From the cell containing the given text, extract its center point as (X, Y) coordinate. 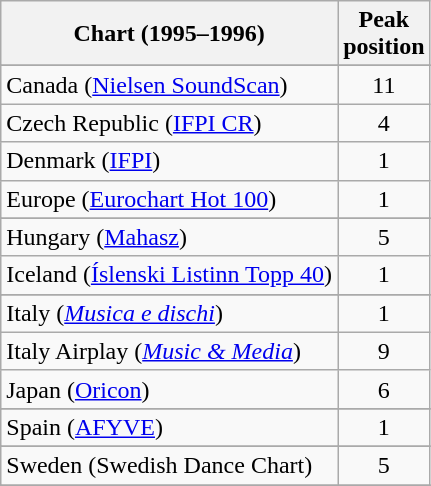
Italy Airplay (Music & Media) (170, 351)
Italy (Musica e dischi) (170, 313)
6 (384, 389)
Europe (Eurochart Hot 100) (170, 199)
9 (384, 351)
Peak position (384, 34)
Canada (Nielsen SoundScan) (170, 85)
Sweden (Swedish Dance Chart) (170, 465)
Japan (Oricon) (170, 389)
Spain (AFYVE) (170, 427)
Iceland (Íslenski Listinn Topp 40) (170, 275)
Czech Republic (IFPI CR) (170, 123)
Chart (1995–1996) (170, 34)
Denmark (IFPI) (170, 161)
11 (384, 85)
Hungary (Mahasz) (170, 237)
4 (384, 123)
